Output the (X, Y) coordinate of the center of the cell containing the given text.  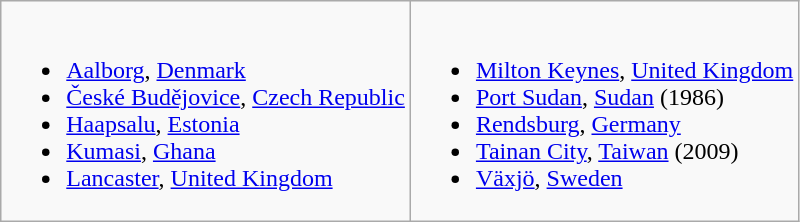
Milton Keynes, United Kingdom Port Sudan, Sudan (1986) Rendsburg, Germany Tainan City, Taiwan (2009) Växjö, Sweden (604, 112)
Aalborg, Denmark České Budějovice, Czech Republic Haapsalu, Estonia Kumasi, Ghana Lancaster, United Kingdom (206, 112)
